From the cell containing the given text, extract its center point as (X, Y) coordinate. 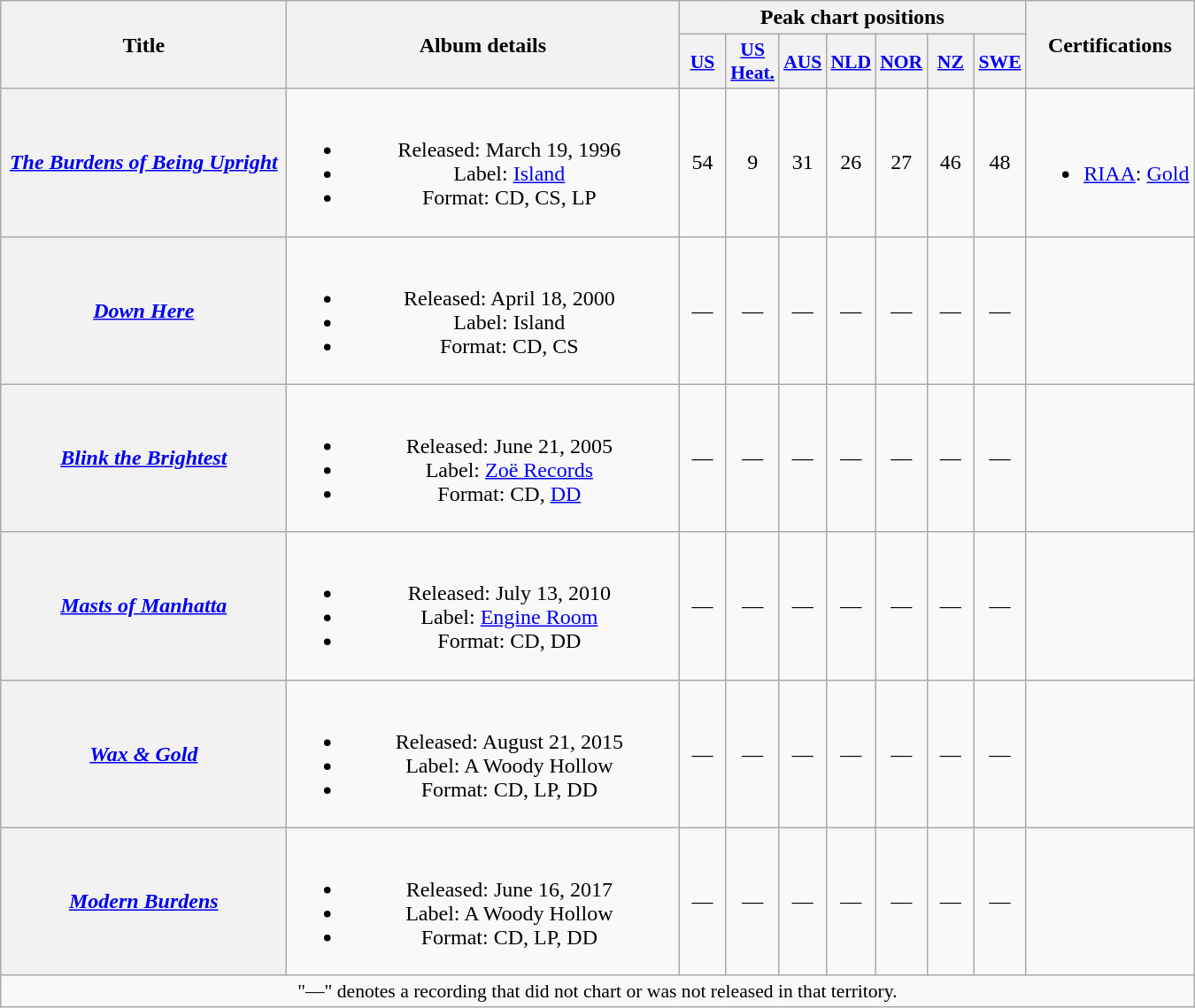
Peak chart positions (852, 18)
Released: August 21, 2015Label: A Woody HollowFormat: CD, LP, DD (483, 754)
Released: June 16, 2017Label: A Woody HollowFormat: CD, LP, DD (483, 901)
"—" denotes a recording that did not chart or was not released in that territory. (597, 991)
31 (802, 163)
NOR (901, 62)
Down Here (143, 310)
27 (901, 163)
NZ (951, 62)
Blink the Brightest (143, 458)
NLD (851, 62)
Masts of Manhatta (143, 605)
9 (752, 163)
SWE (1000, 62)
Released: March 19, 1996Label: IslandFormat: CD, CS, LP (483, 163)
USHeat. (752, 62)
54 (703, 163)
Released: April 18, 2000Label: IslandFormat: CD, CS (483, 310)
RIAA: Gold (1110, 163)
US (703, 62)
26 (851, 163)
The Burdens of Being Upright (143, 163)
Modern Burdens (143, 901)
48 (1000, 163)
Wax & Gold (143, 754)
Certifications (1110, 44)
AUS (802, 62)
46 (951, 163)
Title (143, 44)
Released: June 21, 2005Label: Zoë RecordsFormat: CD, DD (483, 458)
Album details (483, 44)
Released: July 13, 2010Label: Engine RoomFormat: CD, DD (483, 605)
